Pinpoint the cell where the given text exists, returning its (X, Y) midpoint coordinate. 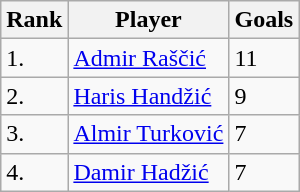
Damir Hadžić (148, 172)
2. (34, 96)
Goals (264, 20)
1. (34, 58)
Haris Handžić (148, 96)
4. (34, 172)
Almir Turković (148, 134)
Admir Raščić (148, 58)
11 (264, 58)
Rank (34, 20)
9 (264, 96)
3. (34, 134)
Player (148, 20)
